Scan for the cell matching the given text and deliver its (x, y) coordinate at center. 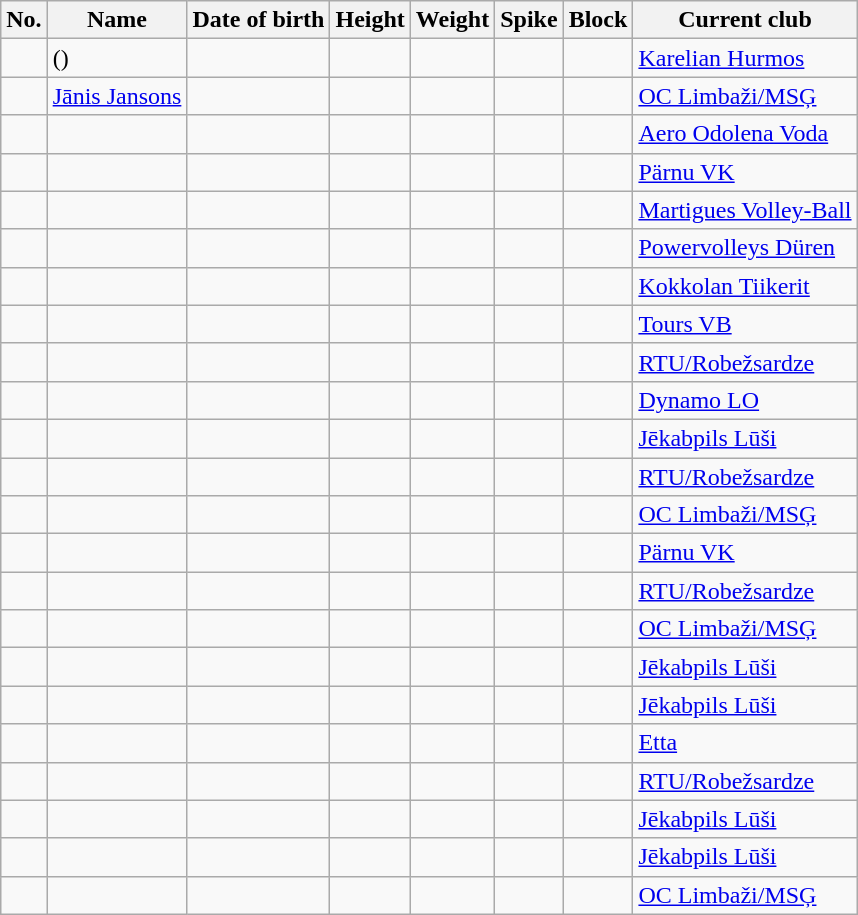
Tours VB (745, 324)
Aero Odolena Voda (745, 134)
Dynamo LO (745, 400)
Spike (529, 20)
No. (24, 20)
Karelian Hurmos (745, 58)
Weight (452, 20)
Date of birth (258, 20)
Powervolleys Düren (745, 248)
Etta (745, 743)
() (117, 58)
Name (117, 20)
Kokkolan Tiikerit (745, 286)
Height (370, 20)
Block (598, 20)
Martigues Volley-Ball (745, 210)
Jānis Jansons (117, 96)
Current club (745, 20)
